Identify which cell holds the provided text, then report its (X, Y) central coordinate. 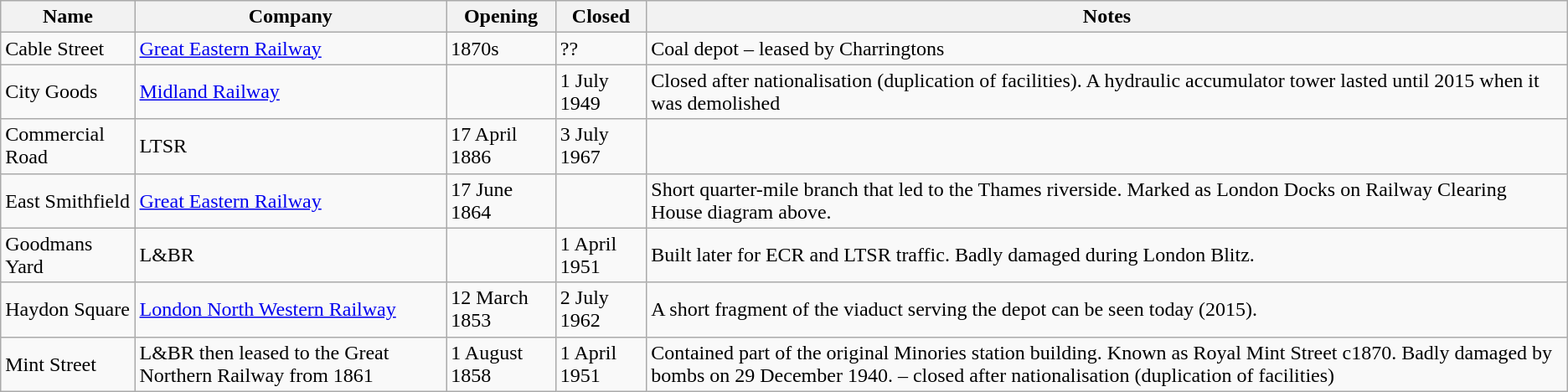
L&BR then leased to the Great Northern Railway from 1861 (291, 364)
A short fragment of the viaduct serving the depot can be seen today (2015). (1107, 310)
1870s (501, 49)
Built later for ECR and LTSR traffic. Badly damaged during London Blitz. (1107, 255)
L&BR (291, 255)
Cable Street (68, 49)
Commercial Road (68, 146)
Name (68, 17)
East Smithfield (68, 201)
12 March 1853 (501, 310)
Haydon Square (68, 310)
17 April 1886 (501, 146)
Midland Railway (291, 92)
?? (601, 49)
2 July 1962 (601, 310)
1 August 1858 (501, 364)
Closed after nationalisation (duplication of facilities). A hydraulic accumulator tower lasted until 2015 when it was demolished (1107, 92)
Closed (601, 17)
3 July 1967 (601, 146)
1 July 1949 (601, 92)
Notes (1107, 17)
City Goods (68, 92)
Short quarter-mile branch that led to the Thames riverside. Marked as London Docks on Railway Clearing House diagram above. (1107, 201)
17 June 1864 (501, 201)
Company (291, 17)
London North Western Railway (291, 310)
Goodmans Yard (68, 255)
LTSR (291, 146)
Opening (501, 17)
Coal depot – leased by Charringtons (1107, 49)
Mint Street (68, 364)
